Identify which cell holds the provided text, then report its (X, Y) central coordinate. 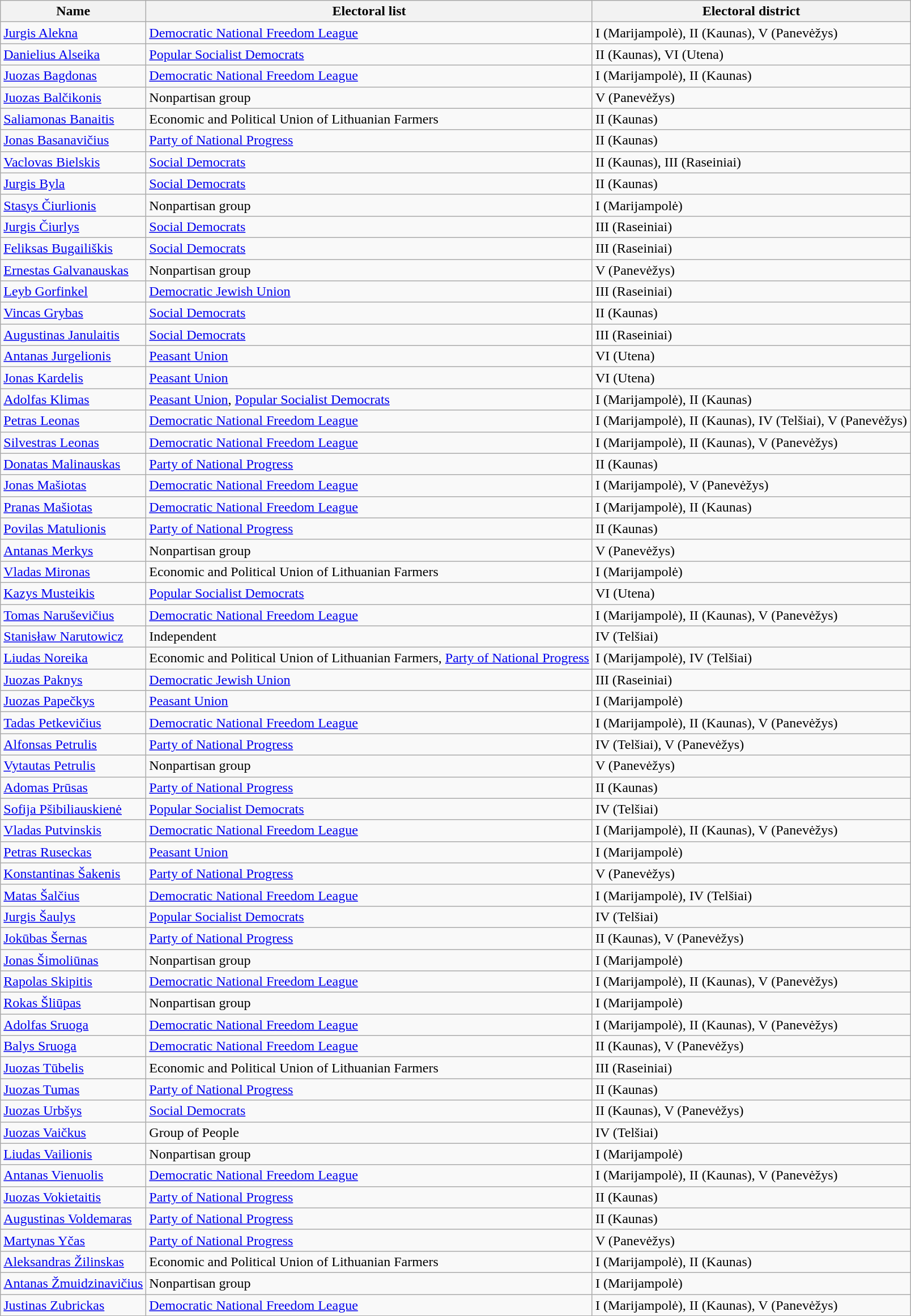
Augustinas Janulaitis (74, 335)
I (Marijampolė), II (Kaunas), IV (Telšiai), V (Panevėžys) (751, 421)
Feliksas Bugailiškis (74, 248)
Stanisław Narutowicz (74, 637)
Danielius Alseika (74, 54)
Electoral list (369, 11)
Juozas Tūbelis (74, 1068)
Matas Šalčius (74, 895)
Alfonsas Petrulis (74, 744)
Martynas Yčas (74, 1240)
Juozas Vaičkus (74, 1132)
Liudas Noreika (74, 658)
Silvestras Leonas (74, 442)
Juozas Tumas (74, 1089)
Konstantinas Šakenis (74, 874)
Vytautas Petrulis (74, 766)
Jurgis Alekna (74, 33)
Name (74, 11)
Donatas Malinauskas (74, 464)
Jokūbas Šernas (74, 938)
Adolfas Klimas (74, 399)
Leyb Gorfinkel (74, 292)
Adomas Prūsas (74, 787)
Ernestas Galvanauskas (74, 270)
I (Marijampolė), V (Panevėžys) (751, 485)
Antanas Jurgelionis (74, 356)
Tadas Petkevičius (74, 723)
Vladas Mironas (74, 572)
Juozas Paknys (74, 680)
Electoral district (751, 11)
Jonas Kardelis (74, 378)
Sofija Pšibiliauskienė (74, 809)
Saliamonas Banaitis (74, 119)
Antanas Žmuidzinavičius (74, 1283)
Rapolas Skipitis (74, 982)
Juozas Papečkys (74, 701)
Justinas Zubrickas (74, 1305)
Jonas Mašiotas (74, 485)
Jurgis Šaulys (74, 917)
Independent (369, 637)
Peasant Union, Popular Socialist Democrats (369, 399)
Juozas Balčikonis (74, 97)
Jonas Basanavičius (74, 140)
Group of People (369, 1132)
Jurgis Byla (74, 184)
Povilas Matulionis (74, 529)
Vincas Grybas (74, 313)
Antanas Vienuolis (74, 1176)
Jurgis Čiurlys (74, 227)
Economic and Political Union of Lithuanian Farmers, Party of National Progress (369, 658)
Balys Sruoga (74, 1046)
Rokas Šliūpas (74, 1003)
Kazys Musteikis (74, 593)
Pranas Mašiotas (74, 507)
Juozas Urbšys (74, 1111)
Augustinas Voldemaras (74, 1219)
Petras Leonas (74, 421)
Juozas Vokietaitis (74, 1197)
Aleksandras Žilinskas (74, 1262)
II (Kaunas), III (Raseiniai) (751, 162)
Vladas Putvinskis (74, 831)
Tomas Naruševičius (74, 615)
IV (Telšiai), V (Panevėžys) (751, 744)
II (Kaunas), VI (Utena) (751, 54)
Liudas Vailionis (74, 1154)
Antanas Merkys (74, 550)
Vaclovas Bielskis (74, 162)
Stasys Čiurlionis (74, 205)
Adolfas Sruoga (74, 1025)
Petras Ruseckas (74, 852)
Jonas Šimoliūnas (74, 960)
Juozas Bagdonas (74, 76)
